Locate the cell with the specified text and output its (X, Y) center coordinate. 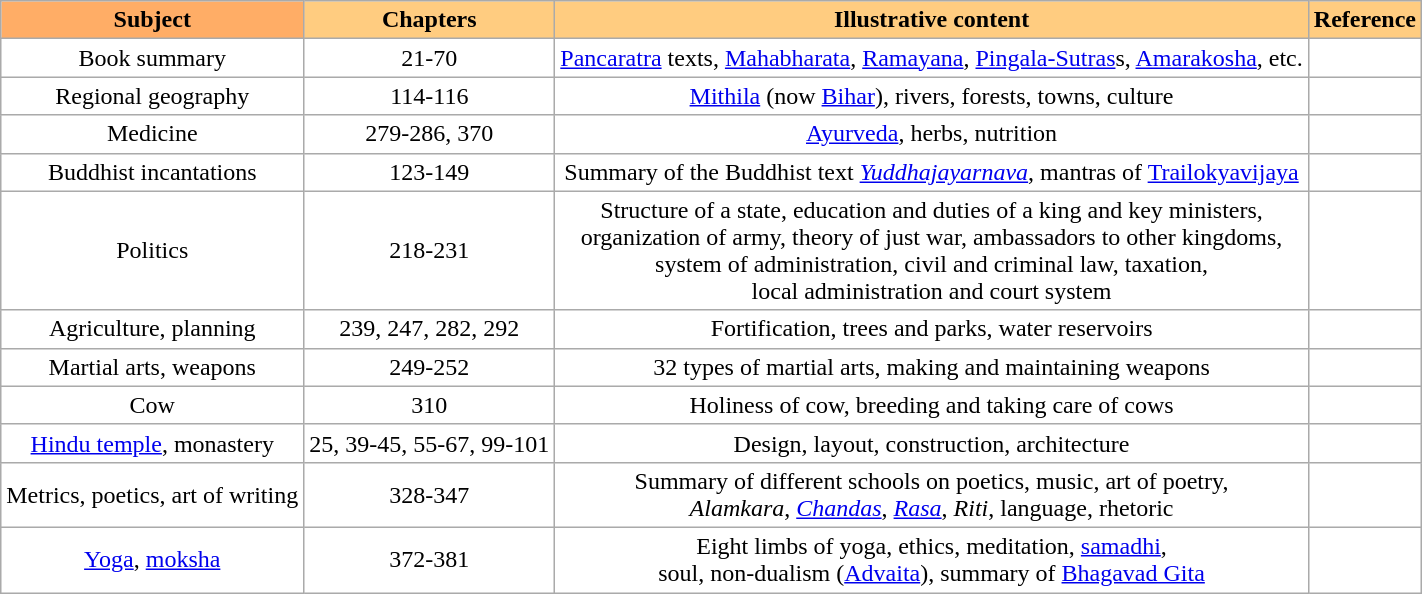
32 types of martial arts, making and maintaining weapons (932, 367)
328-347 (430, 494)
372-381 (430, 560)
Chapters (430, 20)
Pancaratra texts, Mahabharata, Ramayana, Pingala-Sutrass, Amarakosha, etc. (932, 58)
Eight limbs of yoga, ethics, meditation, samadhi,soul, non-dualism (Advaita), summary of Bhagavad Gita (932, 560)
Summary of the Buddhist text Yuddhajayarnava, mantras of Trailokyavijaya (932, 172)
Ayurveda, herbs, nutrition (932, 134)
Buddhist incantations (152, 172)
Holiness of cow, breeding and taking care of cows (932, 405)
123-149 (430, 172)
Subject (152, 20)
21-70 (430, 58)
Summary of different schools on poetics, music, art of poetry,Alamkara, Chandas, Rasa, Riti, language, rhetoric (932, 494)
310 (430, 405)
Mithila (now Bihar), rivers, forests, towns, culture (932, 96)
Design, layout, construction, architecture (932, 443)
Fortification, trees and parks, water reservoirs (932, 329)
Hindu temple, monastery (152, 443)
114-116 (430, 96)
239, 247, 282, 292 (430, 329)
Regional geography (152, 96)
Book summary (152, 58)
Illustrative content (932, 20)
Agriculture, planning (152, 329)
249-252 (430, 367)
25, 39-45, 55-67, 99-101 (430, 443)
Metrics, poetics, art of writing (152, 494)
Reference (1364, 20)
Medicine (152, 134)
218-231 (430, 250)
Yoga, moksha (152, 560)
Politics (152, 250)
Martial arts, weapons (152, 367)
279-286, 370 (430, 134)
Cow (152, 405)
